Pinpoint the cell where the given text exists, returning its (x, y) midpoint coordinate. 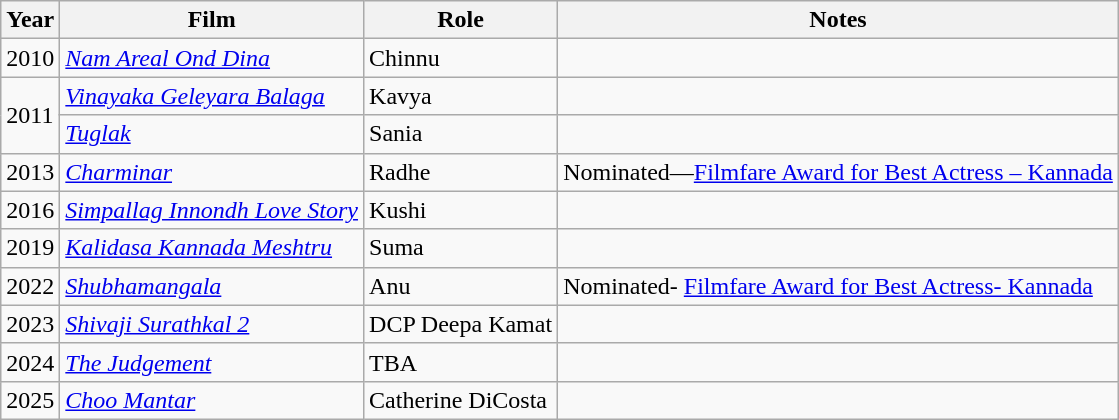
DCP Deepa Kamat (461, 324)
Charminar (212, 172)
2011 (30, 115)
Catherine DiCosta (461, 400)
Nam Areal Ond Dina (212, 58)
Anu (461, 286)
2019 (30, 248)
Suma (461, 248)
2016 (30, 210)
Kavya (461, 96)
Sania (461, 134)
Notes (838, 20)
Kushi (461, 210)
Choo Mantar (212, 400)
Role (461, 20)
2025 (30, 400)
The Judgement (212, 362)
2022 (30, 286)
2023 (30, 324)
Kalidasa Kannada Meshtru (212, 248)
2010 (30, 58)
Nominated—Filmfare Award for Best Actress – Kannada (838, 172)
Year (30, 20)
Vinayaka Geleyara Balaga (212, 96)
Tuglak (212, 134)
Simpallag Innondh Love Story (212, 210)
TBA (461, 362)
Chinnu (461, 58)
Shivaji Surathkal 2 (212, 324)
2013 (30, 172)
Shubhamangala (212, 286)
2024 (30, 362)
Radhe (461, 172)
Film (212, 20)
Nominated- Filmfare Award for Best Actress- Kannada (838, 286)
